Find where the given text appears and provide that cell's center as [x, y] coordinate. 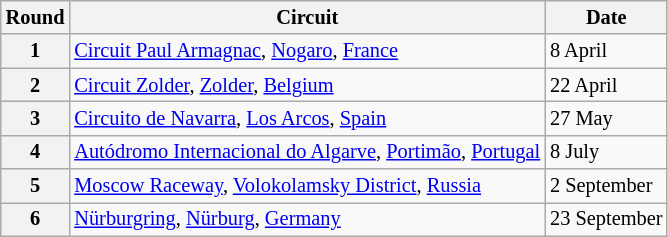
Circuit [307, 17]
2 September [606, 186]
27 May [606, 118]
Circuito de Navarra, Los Arcos, Spain [307, 118]
Circuit Paul Armagnac, Nogaro, France [307, 51]
5 [36, 186]
8 July [606, 152]
2 [36, 85]
3 [36, 118]
8 April [606, 51]
22 April [606, 85]
4 [36, 152]
Autódromo Internacional do Algarve, Portimão, Portugal [307, 152]
Moscow Raceway, Volokolamsky District, Russia [307, 186]
23 September [606, 219]
Nürburgring, Nürburg, Germany [307, 219]
1 [36, 51]
6 [36, 219]
Circuit Zolder, Zolder, Belgium [307, 85]
Round [36, 17]
Date [606, 17]
